Determine the [X, Y] coordinate at the center of the cell enclosing the given text.  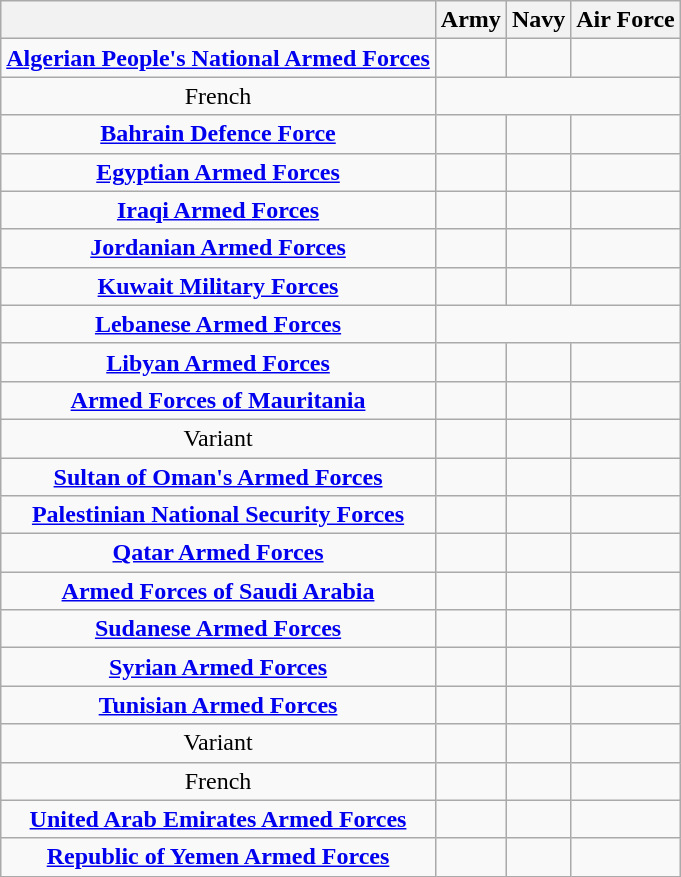
Qatar Armed Forces [218, 553]
Air Force [626, 20]
Armed Forces of Saudi Arabia [218, 591]
Armed Forces of Mauritania [218, 400]
Kuwait Military Forces [218, 286]
Libyan Armed Forces [218, 362]
Sultan of Oman's Armed Forces [218, 477]
Iraqi Armed Forces [218, 210]
Navy [538, 20]
Algerian People's National Armed Forces [218, 58]
Army [470, 20]
Jordanian Armed Forces [218, 248]
Egyptian Armed Forces [218, 172]
Syrian Armed Forces [218, 667]
Tunisian Armed Forces [218, 705]
Republic of Yemen Armed Forces [218, 857]
Lebanese Armed Forces [218, 324]
Bahrain Defence Force [218, 134]
Sudanese Armed Forces [218, 629]
Palestinian National Security Forces [218, 515]
United Arab Emirates Armed Forces [218, 819]
